For the text-containing cell, return its midpoint in [X, Y] coordinate format. 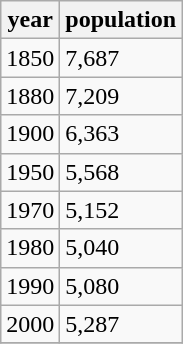
population [121, 20]
1980 [30, 248]
7,687 [121, 58]
5,080 [121, 286]
5,040 [121, 248]
1970 [30, 210]
year [30, 20]
1880 [30, 96]
2000 [30, 324]
1850 [30, 58]
1990 [30, 286]
1900 [30, 134]
6,363 [121, 134]
1950 [30, 172]
5,568 [121, 172]
5,152 [121, 210]
5,287 [121, 324]
7,209 [121, 96]
